For the text-containing cell, return its midpoint in [X, Y] coordinate format. 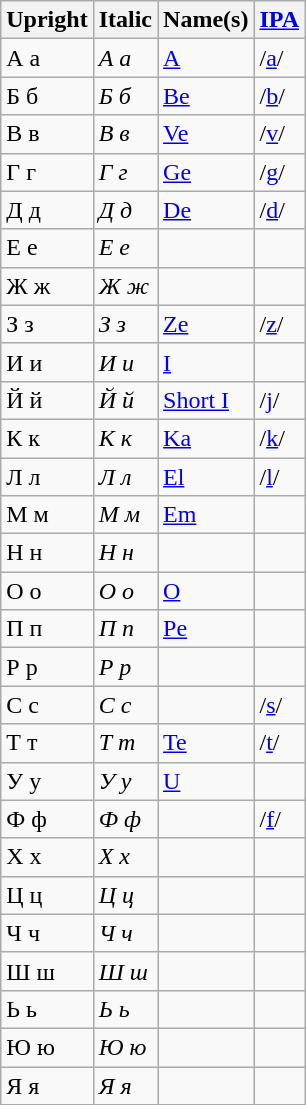
/z/ [280, 324]
Ze [206, 324]
/b/ [280, 96]
De [206, 210]
Italic [125, 20]
Ge [206, 172]
Ka [206, 438]
Em [206, 515]
U [206, 781]
El [206, 477]
O [206, 591]
Upright [47, 20]
/j/ [280, 400]
/a/ [280, 58]
/g/ [280, 172]
IPA [280, 20]
/t/ [280, 743]
Te [206, 743]
A [206, 58]
Pe [206, 629]
/l/ [280, 477]
Be [206, 96]
I [206, 362]
Short I [206, 400]
Ve [206, 134]
/d/ [280, 210]
/v/ [280, 134]
/s/ [280, 705]
/k/ [280, 438]
/f/ [280, 819]
Name(s) [206, 20]
